Capture the cell that displays the provided text and extract its [x, y] central coordinate. 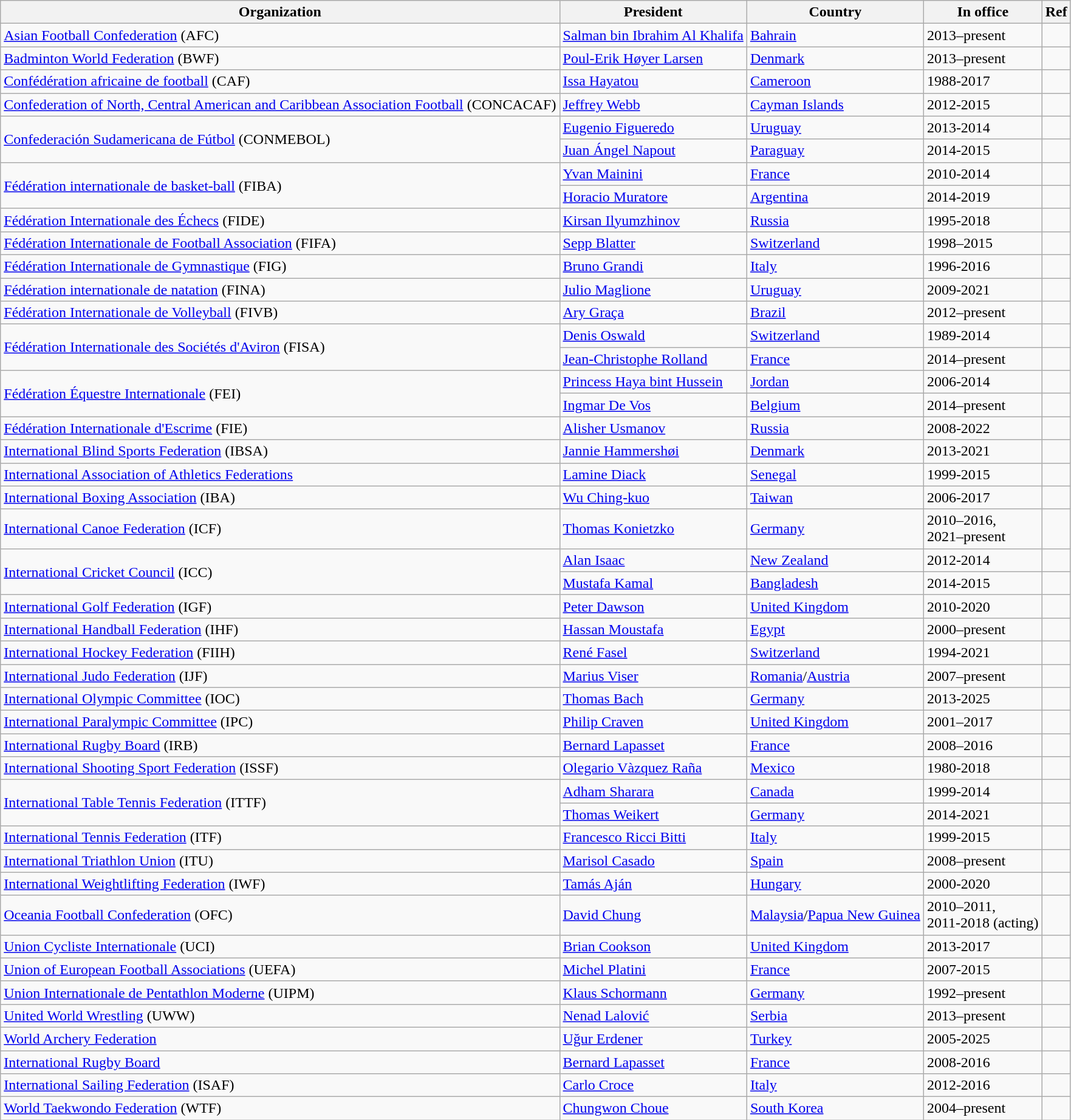
Juan Ángel Napout [653, 151]
Nenad Lalović [653, 1016]
Issa Hayatou [653, 81]
2013-2014 [983, 128]
2007–present [983, 676]
Taiwan [835, 497]
Philip Craven [653, 722]
Union of European Football Associations (UEFA) [280, 969]
1989-2014 [983, 336]
International Tennis Federation (ITF) [280, 838]
Serbia [835, 1016]
Uğur Erdener [653, 1039]
Brian Cookson [653, 946]
International Rugby Board (IRB) [280, 745]
2000-2020 [983, 884]
David Chung [653, 915]
2012–present [983, 313]
International Cricket Council (ICC) [280, 572]
Kirsan Ilyumzhinov [653, 220]
South Korea [835, 1108]
Jeffrey Webb [653, 104]
Eugenio Figueredo [653, 128]
Fédération Internationale de Volleyball (FIVB) [280, 313]
Mustafa Kamal [653, 583]
Malaysia/Papua New Guinea [835, 915]
World Archery Federation [280, 1039]
Tamás Aján [653, 884]
Chungwon Choue [653, 1108]
International Canoe Federation (ICF) [280, 528]
1999-2014 [983, 791]
International Hockey Federation (FIIH) [280, 652]
International Paralympic Committee (IPC) [280, 722]
Adham Sharara [653, 791]
2010–2011, 2011-2018 (acting) [983, 915]
2008–2016 [983, 745]
Thomas Konietzko [653, 528]
Ingmar De Vos [653, 405]
Bangladesh [835, 583]
Peter Dawson [653, 606]
Jordan [835, 382]
Alisher Usmanov [653, 428]
Turkey [835, 1039]
1996-2016 [983, 266]
Badminton World Federation (BWF) [280, 58]
International Handball Federation (IHF) [280, 629]
Brazil [835, 313]
2000–present [983, 629]
1995-2018 [983, 220]
Thomas Bach [653, 699]
Francesco Ricci Bitti [653, 838]
United World Wrestling (UWW) [280, 1016]
Bahrain [835, 35]
Poul-Erik Høyer Larsen [653, 58]
Cameroon [835, 81]
World Taekwondo Federation (WTF) [280, 1108]
International Olympic Committee (IOC) [280, 699]
Canada [835, 791]
2009-2021 [983, 290]
Fédération Équestre Internationale (FEI) [280, 394]
Belgium [835, 405]
Michel Platini [653, 969]
2010–2016, 2021–present [983, 528]
2008-2016 [983, 1062]
Union Internationale de Pentathlon Moderne (UIPM) [280, 992]
International Blind Sports Federation (IBSA) [280, 451]
Argentina [835, 197]
International Boxing Association (IBA) [280, 497]
2012-2016 [983, 1085]
Romania/Austria [835, 676]
Carlo Croce [653, 1085]
2008-2022 [983, 428]
Bruno Grandi [653, 266]
2013-2017 [983, 946]
Jannie Hammershøi [653, 451]
Spain [835, 861]
1988-2017 [983, 81]
Country [835, 12]
Jean-Christophe Rolland [653, 359]
2007-2015 [983, 969]
1994-2021 [983, 652]
1992–present [983, 992]
Klaus Schormann [653, 992]
Sepp Blatter [653, 243]
Alan Isaac [653, 560]
2012-2014 [983, 560]
Mexico [835, 768]
Hassan Moustafa [653, 629]
Fédération Internationale de Football Association (FIFA) [280, 243]
Fédération Internationale des Échecs (FIDE) [280, 220]
2010-2020 [983, 606]
Ary Graça [653, 313]
New Zealand [835, 560]
Asian Football Confederation (AFC) [280, 35]
Egypt [835, 629]
2004–present [983, 1108]
Fédération Internationale des Sociétés d'Aviron (FISA) [280, 347]
Marisol Casado [653, 861]
Yvan Mainini [653, 174]
2006-2014 [983, 382]
International Rugby Board [280, 1062]
Fédération Internationale de Gymnastique (FIG) [280, 266]
Fédération Internationale d'Escrime (FIE) [280, 428]
Confederación Sudamericana de Fútbol (CONMEBOL) [280, 139]
Lamine Diack [653, 474]
International Triathlon Union (ITU) [280, 861]
International Table Tennis Federation (ITTF) [280, 803]
2001–2017 [983, 722]
International Shooting Sport Federation (ISSF) [280, 768]
International Weightlifting Federation (IWF) [280, 884]
President [653, 12]
Hungary [835, 884]
2008–present [983, 861]
International Association of Athletics Federations [280, 474]
Horacio Muratore [653, 197]
International Judo Federation (IJF) [280, 676]
Union Cycliste Internationale (UCI) [280, 946]
René Fasel [653, 652]
2012-2015 [983, 104]
2005-2025 [983, 1039]
International Golf Federation (IGF) [280, 606]
Organization [280, 12]
Wu Ching-kuo [653, 497]
Confédération africaine de football (CAF) [280, 81]
Cayman Islands [835, 104]
In office [983, 12]
2013-2021 [983, 451]
2006-2017 [983, 497]
Oceania Football Confederation (OFC) [280, 915]
2013-2025 [983, 699]
Fédération internationale de natation (FINA) [280, 290]
2014-2021 [983, 814]
1998–2015 [983, 243]
1980-2018 [983, 768]
Confederation of North, Central American and Caribbean Association Football (CONCACAF) [280, 104]
Senegal [835, 474]
Princess Haya bint Hussein [653, 382]
Ref [1056, 12]
Salman bin Ibrahim Al Khalifa [653, 35]
Fédération internationale de basket-ball (FIBA) [280, 185]
Denis Oswald [653, 336]
2010-2014 [983, 174]
Julio Maglione [653, 290]
Marius Viser [653, 676]
Thomas Weikert [653, 814]
Olegario Vàzquez Raña [653, 768]
2014-2019 [983, 197]
International Sailing Federation (ISAF) [280, 1085]
Paraguay [835, 151]
